Scan for the cell matching the given text and deliver its (X, Y) coordinate at center. 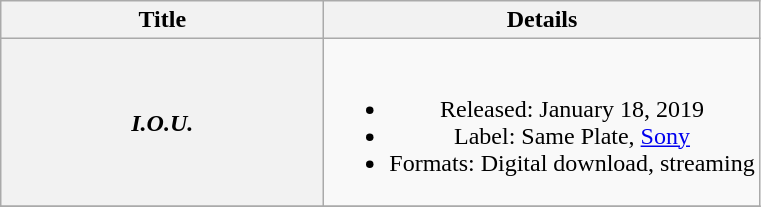
I.O.U. (162, 122)
Details (542, 20)
Released: January 18, 2019Label: Same Plate, SonyFormats: Digital download, streaming (542, 122)
Title (162, 20)
